Find where the given text appears and provide that cell's center as [X, Y] coordinate. 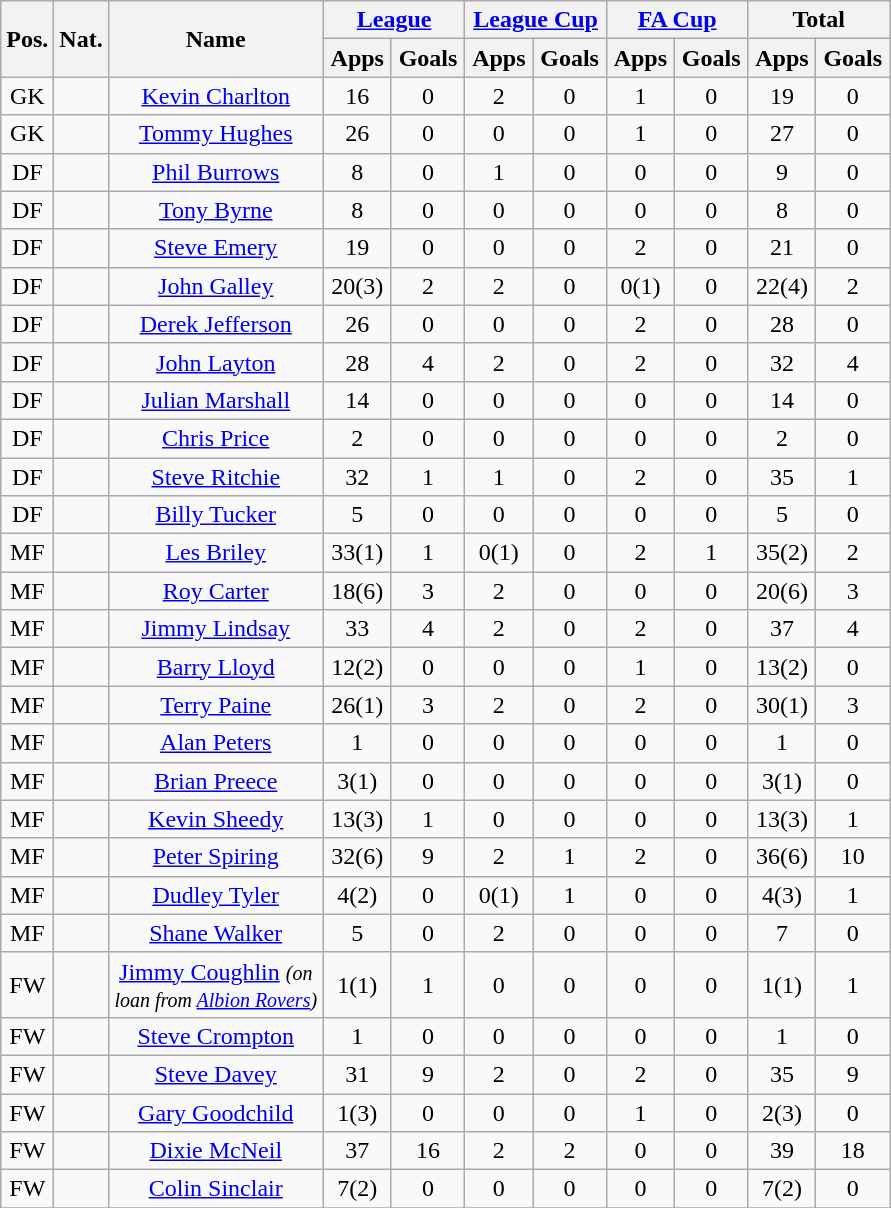
Tony Byrne [216, 210]
30(1) [782, 705]
Derek Jefferson [216, 324]
Brian Preece [216, 781]
32(6) [357, 857]
John Layton [216, 362]
Kevin Charlton [216, 96]
12(2) [357, 667]
League [394, 20]
4(3) [782, 895]
Billy Tucker [216, 515]
2(3) [782, 1113]
Phil Burrows [216, 172]
Jimmy Lindsay [216, 629]
26(1) [357, 705]
39 [782, 1151]
Steve Emery [216, 248]
1(3) [357, 1113]
Tommy Hughes [216, 134]
Alan Peters [216, 743]
31 [357, 1074]
20(3) [357, 286]
Steve Davey [216, 1074]
Dudley Tyler [216, 895]
21 [782, 248]
18 [853, 1151]
FA Cup [677, 20]
35(2) [782, 553]
Dixie McNeil [216, 1151]
Steve Ritchie [216, 477]
Total [819, 20]
33 [357, 629]
Barry Lloyd [216, 667]
John Galley [216, 286]
Nat. [81, 39]
Name [216, 39]
Shane Walker [216, 933]
36(6) [782, 857]
Peter Spiring [216, 857]
33(1) [357, 553]
20(6) [782, 591]
Kevin Sheedy [216, 819]
10 [853, 857]
13(2) [782, 667]
Jimmy Coughlin (on loan from Albion Rovers) [216, 984]
Julian Marshall [216, 400]
Steve Crompton [216, 1036]
Les Briley [216, 553]
Chris Price [216, 438]
Terry Paine [216, 705]
Gary Goodchild [216, 1113]
7 [782, 933]
Pos. [28, 39]
Colin Sinclair [216, 1189]
League Cup [536, 20]
18(6) [357, 591]
22(4) [782, 286]
4(2) [357, 895]
27 [782, 134]
Roy Carter [216, 591]
